Find where the given text appears and provide that cell's center as [X, Y] coordinate. 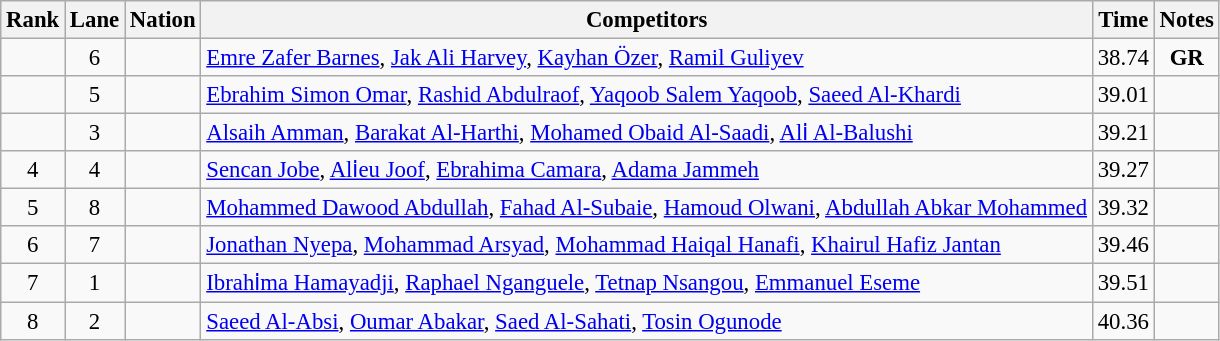
1 [95, 283]
GR [1186, 58]
Alsaih Amman, Barakat Al-Harthi, Mohamed Obaid Al-Saadi, Ali̇ Al-Balushi [646, 133]
Emre Zafer Barnes, Jak Ali Harvey, Kayhan Özer, Ramil Guliyev [646, 58]
39.51 [1123, 283]
39.01 [1123, 95]
Competitors [646, 20]
39.32 [1123, 208]
39.21 [1123, 133]
Saeed Al-Absi, Oumar Abakar, Saed Al-Sahati, Tosin Ogunode [646, 321]
2 [95, 321]
Lane [95, 20]
Mohammed Dawood Abdullah, Fahad Al-Subaie, Hamoud Olwani, Abdullah Abkar Mohammed [646, 208]
Notes [1186, 20]
Sencan Jobe, Ali̇eu Joof, Ebrahima Camara, Adama Jammeh [646, 170]
40.36 [1123, 321]
3 [95, 133]
38.74 [1123, 58]
Time [1123, 20]
39.46 [1123, 245]
39.27 [1123, 170]
Ibrahi̇ma Hamayadji, Raphael Nganguele, Tetnap Nsangou, Emmanuel Eseme [646, 283]
Nation [163, 20]
Ebrahim Simon Omar, Rashid Abdulraof, Yaqoob Salem Yaqoob, Saeed Al-Khardi [646, 95]
Rank [33, 20]
Jonathan Nyepa, Mohammad Arsyad, Mohammad Haiqal Hanafi, Khairul Hafiz Jantan [646, 245]
